Provide the [x, y] coordinate of the cell's center where the given text is located.  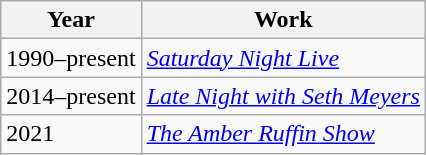
Work [283, 20]
Year [71, 20]
2014–present [71, 96]
Saturday Night Live [283, 58]
Late Night with Seth Meyers [283, 96]
2021 [71, 134]
1990–present [71, 58]
The Amber Ruffin Show [283, 134]
